Detect which cell encompasses the target text, then output its (x, y) center coordinate. 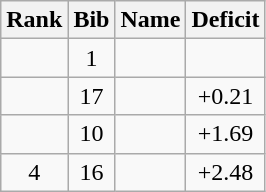
+1.69 (226, 134)
16 (92, 172)
10 (92, 134)
Deficit (226, 20)
17 (92, 96)
Name (150, 20)
1 (92, 58)
+0.21 (226, 96)
4 (34, 172)
Rank (34, 20)
Bib (92, 20)
+2.48 (226, 172)
